Pinpoint the cell where the given text exists, returning its [x, y] midpoint coordinate. 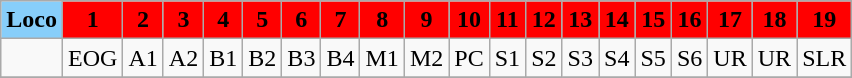
3 [183, 20]
12 [544, 20]
16 [689, 20]
B4 [340, 58]
S6 [689, 58]
A2 [183, 58]
4 [224, 20]
S4 [616, 58]
M2 [426, 58]
18 [774, 20]
9 [426, 20]
7 [340, 20]
11 [507, 20]
B2 [262, 58]
Loco [32, 20]
14 [616, 20]
S3 [580, 58]
6 [302, 20]
S1 [507, 58]
M1 [382, 58]
EOG [92, 58]
10 [469, 20]
17 [730, 20]
8 [382, 20]
A1 [143, 58]
S2 [544, 58]
13 [580, 20]
PC [469, 58]
B3 [302, 58]
15 [653, 20]
SLR [824, 58]
2 [143, 20]
B1 [224, 58]
S5 [653, 58]
5 [262, 20]
19 [824, 20]
1 [92, 20]
